Capture the cell that displays the provided text and extract its [X, Y] central coordinate. 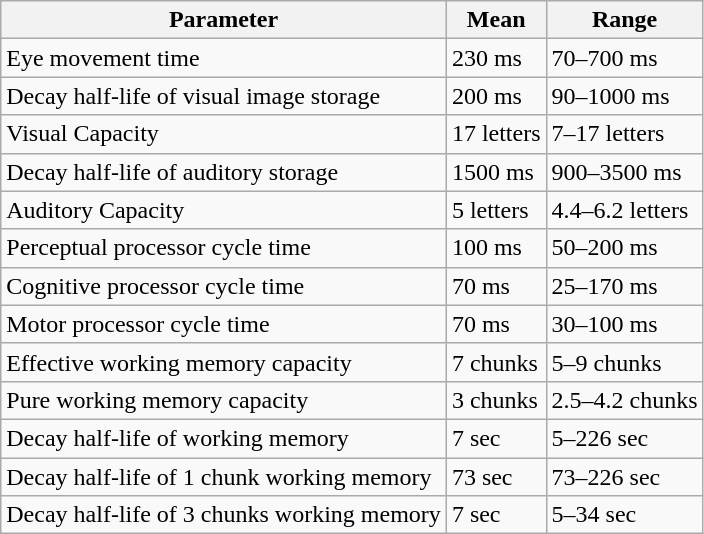
100 ms [496, 248]
3 chunks [496, 400]
7–17 letters [624, 134]
Auditory Capacity [224, 210]
70–700 ms [624, 58]
4.4–6.2 letters [624, 210]
30–100 ms [624, 324]
900–3500 ms [624, 172]
17 letters [496, 134]
5–34 sec [624, 515]
90–1000 ms [624, 96]
230 ms [496, 58]
Parameter [224, 20]
Effective working memory capacity [224, 362]
Decay half-life of 3 chunks working memory [224, 515]
Range [624, 20]
Perceptual processor cycle time [224, 248]
2.5–4.2 chunks [624, 400]
5 letters [496, 210]
50–200 ms [624, 248]
73 sec [496, 477]
1500 ms [496, 172]
Eye movement time [224, 58]
25–170 ms [624, 286]
Cognitive processor cycle time [224, 286]
Motor processor cycle time [224, 324]
Visual Capacity [224, 134]
Pure working memory capacity [224, 400]
7 chunks [496, 362]
Decay half-life of visual image storage [224, 96]
5–9 chunks [624, 362]
Decay half-life of 1 chunk working memory [224, 477]
Decay half-life of working memory [224, 438]
5–226 sec [624, 438]
73–226 sec [624, 477]
Decay half-life of auditory storage [224, 172]
Mean [496, 20]
200 ms [496, 96]
